Output the [X, Y] coordinate of the center of the cell containing the given text.  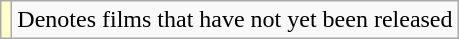
Denotes films that have not yet been released [235, 20]
